Detect which cell encompasses the target text, then output its (X, Y) center coordinate. 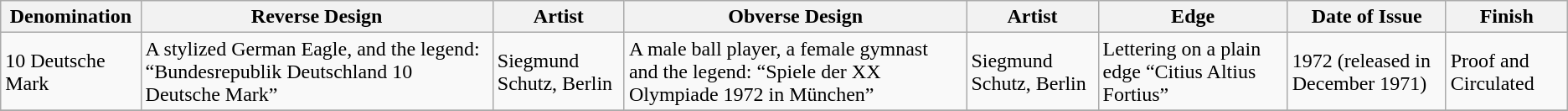
Obverse Design (796, 17)
Reverse Design (317, 17)
Finish (1506, 17)
10 Deutsche Mark (70, 71)
Proof and Circulated (1506, 71)
Lettering on a plain edge “Citius Altius Fortius” (1193, 71)
1972 (released in December 1971) (1367, 71)
Edge (1193, 17)
A male ball player, a female gymnast and the legend: “Spiele der XX Olympiade 1972 in München” (796, 71)
A stylized German Eagle, and the legend: “Bundesrepublik Deutschland 10 Deutsche Mark” (317, 71)
Denomination (70, 17)
Date of Issue (1367, 17)
